Output the (x, y) coordinate of the center of the cell containing the given text.  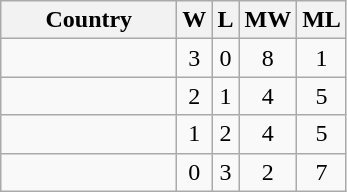
L (226, 20)
7 (322, 172)
ML (322, 20)
W (194, 20)
MW (268, 20)
8 (268, 58)
Country (89, 20)
